Return [X, Y] of the center of cell containing provided text 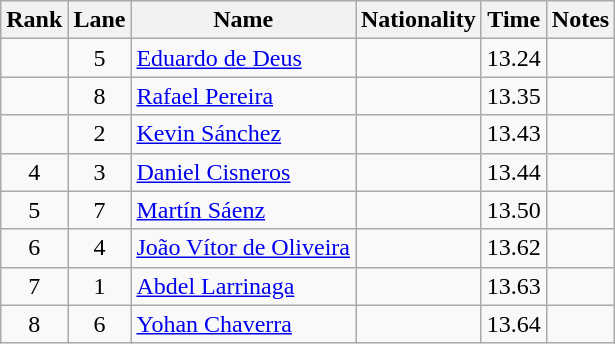
13.44 [514, 172]
Daniel Cisneros [244, 172]
Rank [34, 20]
Yohan Chaverra [244, 324]
13.63 [514, 286]
13.35 [514, 96]
13.50 [514, 210]
13.62 [514, 248]
13.43 [514, 134]
Rafael Pereira [244, 96]
13.64 [514, 324]
Notes [580, 20]
3 [100, 172]
Abdel Larrinaga [244, 286]
2 [100, 134]
1 [100, 286]
Lane [100, 20]
Martín Sáenz [244, 210]
13.24 [514, 58]
Kevin Sánchez [244, 134]
Name [244, 20]
João Vítor de Oliveira [244, 248]
Eduardo de Deus [244, 58]
Time [514, 20]
Nationality [419, 20]
